Detect which cell encompasses the target text, then output its (X, Y) center coordinate. 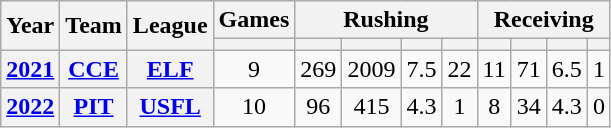
ELF (170, 69)
269 (318, 69)
8 (494, 107)
415 (372, 107)
7.5 (422, 69)
2022 (30, 107)
Receiving (544, 20)
USFL (170, 107)
71 (528, 69)
CCE (94, 69)
22 (460, 69)
96 (318, 107)
10 (254, 107)
0 (598, 107)
Rushing (386, 20)
9 (254, 69)
Team (94, 26)
2009 (372, 69)
Games (254, 20)
34 (528, 107)
11 (494, 69)
2021 (30, 69)
League (170, 26)
6.5 (566, 69)
Year (30, 26)
PIT (94, 107)
